Detect which cell encompasses the target text, then output its (X, Y) center coordinate. 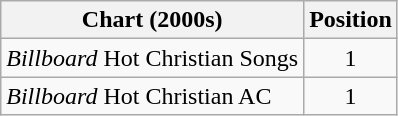
Position (351, 20)
Billboard Hot Christian Songs (152, 58)
Chart (2000s) (152, 20)
Billboard Hot Christian AC (152, 96)
